Extract the (X, Y) coordinate from the center of the cell holding the provided text.  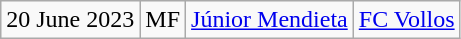
MF (163, 20)
20 June 2023 (70, 20)
Júnior Mendieta (270, 20)
FC Vollos (406, 20)
